Locate the cell with the specified text and output its [x, y] center coordinate. 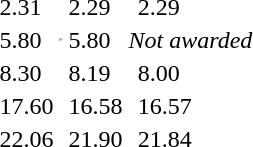
8.19 [96, 73]
5.80 [96, 40]
16.58 [96, 106]
